Detect which cell encompasses the target text, then output its (X, Y) center coordinate. 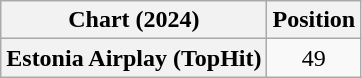
Position (314, 20)
Estonia Airplay (TopHit) (134, 58)
49 (314, 58)
Chart (2024) (134, 20)
